Scan for the cell matching the given text and deliver its (x, y) coordinate at center. 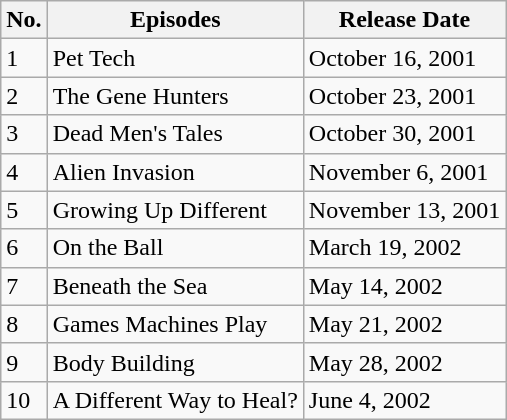
Pet Tech (175, 58)
8 (24, 324)
4 (24, 172)
May 21, 2002 (404, 324)
October 30, 2001 (404, 134)
6 (24, 248)
1 (24, 58)
3 (24, 134)
Beneath the Sea (175, 286)
November 6, 2001 (404, 172)
Growing Up Different (175, 210)
June 4, 2002 (404, 400)
A Different Way to Heal? (175, 400)
October 23, 2001 (404, 96)
Dead Men's Tales (175, 134)
May 28, 2002 (404, 362)
Body Building (175, 362)
Alien Invasion (175, 172)
5 (24, 210)
7 (24, 286)
Episodes (175, 20)
2 (24, 96)
March 19, 2002 (404, 248)
October 16, 2001 (404, 58)
10 (24, 400)
On the Ball (175, 248)
Release Date (404, 20)
May 14, 2002 (404, 286)
No. (24, 20)
Games Machines Play (175, 324)
The Gene Hunters (175, 96)
9 (24, 362)
November 13, 2001 (404, 210)
